Find where the given text appears and provide that cell's center as (x, y) coordinate. 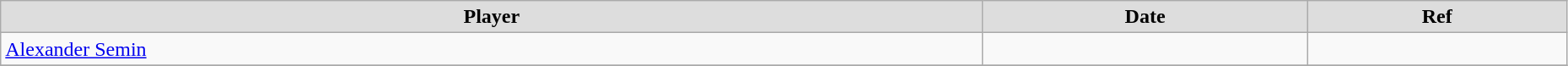
Ref (1437, 17)
Alexander Semin (492, 49)
Date (1145, 17)
Player (492, 17)
